Capture the cell that displays the provided text and extract its (X, Y) central coordinate. 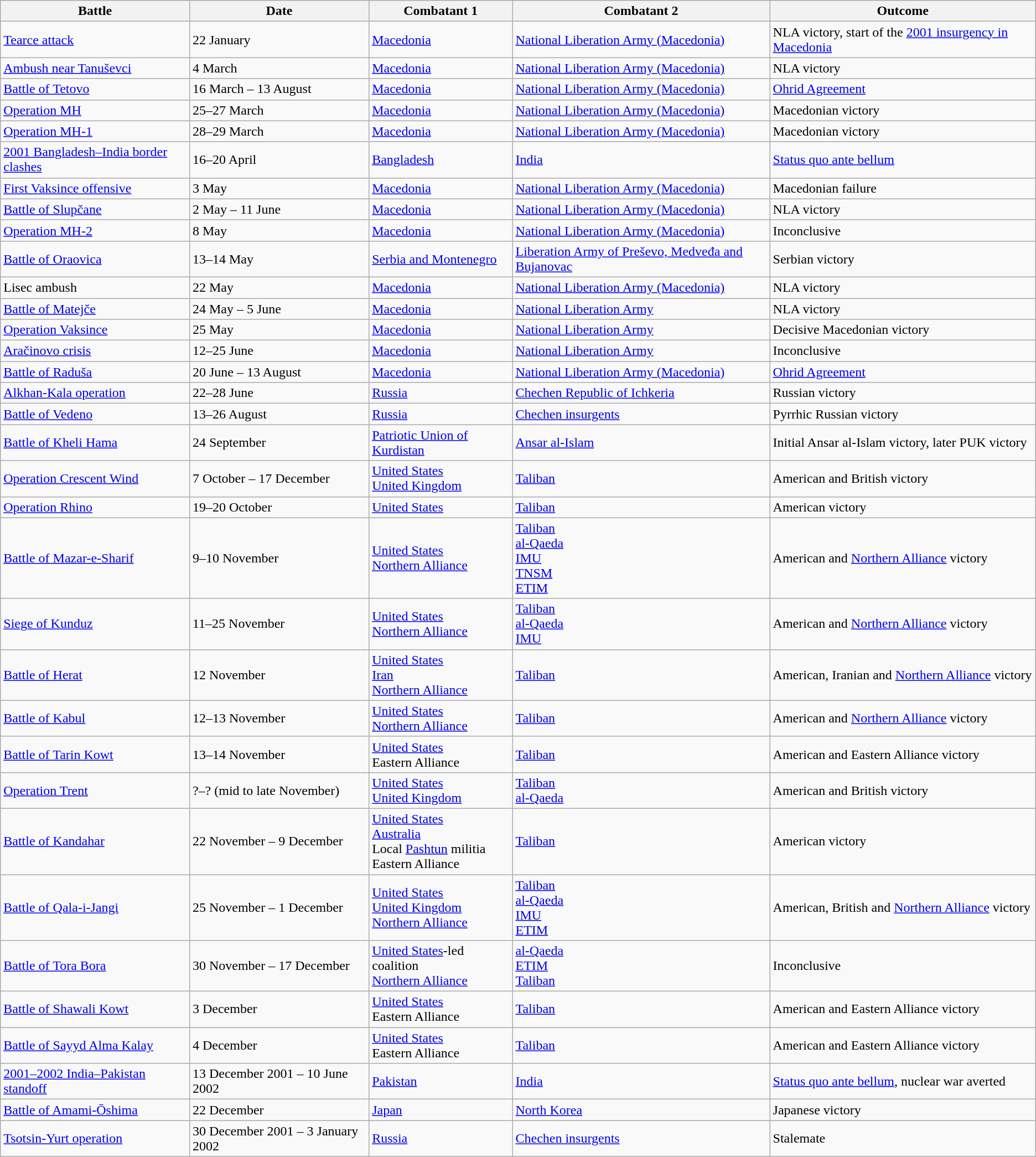
24 May – 5 June (279, 308)
Battle (95, 11)
United States Iran Northern Alliance (441, 675)
12–25 June (279, 351)
NLA victory, start of the 2001 insurgency in Macedonia (903, 40)
Ansar al-Islam (641, 443)
Battle of Kandahar (95, 841)
Macedonian failure (903, 188)
3 December (279, 1010)
Battle of Sayyd Alma Kalay (95, 1045)
4 December (279, 1045)
30 November – 17 December (279, 966)
Initial Ansar al-Islam victory, later PUK victory (903, 443)
22 January (279, 40)
United States United Kingdom Northern Alliance (441, 908)
11–25 November (279, 624)
12 November (279, 675)
American, Iranian and Northern Alliance victory (903, 675)
Battle of Slupčane (95, 209)
Battle of Amami-Ōshima (95, 1110)
Serbian victory (903, 259)
Operation Trent (95, 791)
Alkhan-Kala operation (95, 393)
Operation MH (95, 110)
Combatant 1 (441, 11)
Battle of Vedeno (95, 414)
22 November – 9 December (279, 841)
4 March (279, 68)
Battle of Tora Bora (95, 966)
24 September (279, 443)
Operation Crescent Wind (95, 478)
25 November – 1 December (279, 908)
9–10 November (279, 558)
13–26 August (279, 414)
Operation Vaksince (95, 330)
Date (279, 11)
Stalemate (903, 1138)
Taliban al-Qaeda IMU (641, 624)
Liberation Army of Preševo, Medveđa and Bujanovac (641, 259)
12–13 November (279, 719)
Serbia and Montenegro (441, 259)
Operation Rhino (95, 507)
Battle of Tarin Kowt (95, 754)
Status quo ante bellum, nuclear war averted (903, 1082)
First Vaksince offensive (95, 188)
13 December 2001 – 10 June 2002 (279, 1082)
Chechen Republic of Ichkeria (641, 393)
North Korea (641, 1110)
United States (441, 507)
Battle of Herat (95, 675)
19–20 October (279, 507)
30 December 2001 – 3 January 2002 (279, 1138)
Status quo ante bellum (903, 159)
Taliban al-Qaeda (641, 791)
Battle of Shawali Kowt (95, 1010)
3 May (279, 188)
25–27 March (279, 110)
Russian victory (903, 393)
Battle of Oraovica (95, 259)
Tsotsin-Yurt operation (95, 1138)
Ambush near Tanuševci (95, 68)
22–28 June (279, 393)
Taliban al-Qaeda IMU TNSM ETIM (641, 558)
22 May (279, 287)
Tearce attack (95, 40)
22 December (279, 1110)
al-Qaeda ETIM Taliban (641, 966)
Japanese victory (903, 1110)
?–? (mid to late November) (279, 791)
United States-led coalition Northern Alliance (441, 966)
Operation MH-1 (95, 131)
13–14 May (279, 259)
Taliban al-Qaeda IMU ETIM (641, 908)
Battle of Qala-i-Jangi (95, 908)
Battle of Mazar-e-Sharif (95, 558)
Battle of Raduša (95, 372)
13–14 November (279, 754)
Japan (441, 1110)
25 May (279, 330)
7 October – 17 December (279, 478)
Battle of Kheli Hama (95, 443)
Battle of Kabul (95, 719)
Battle of Matejče (95, 308)
16 March – 13 August (279, 89)
Bangladesh (441, 159)
Battle of Tetovo (95, 89)
United States Australia Local Pashtun militia Eastern Alliance (441, 841)
Siege of Kunduz (95, 624)
16–20 April (279, 159)
American, British and Northern Alliance victory (903, 908)
Operation MH-2 (95, 230)
Pyrrhic Russian victory (903, 414)
20 June – 13 August (279, 372)
2001 Bangladesh–India border clashes (95, 159)
Lisec ambush (95, 287)
28–29 March (279, 131)
8 May (279, 230)
Decisive Macedonian victory (903, 330)
Pakistan (441, 1082)
2001–2002 India–Pakistan standoff (95, 1082)
Patriotic Union of Kurdistan (441, 443)
Outcome (903, 11)
Combatant 2 (641, 11)
Aračinovo crisis (95, 351)
2 May – 11 June (279, 209)
